Return [X, Y] of the center of cell containing provided text 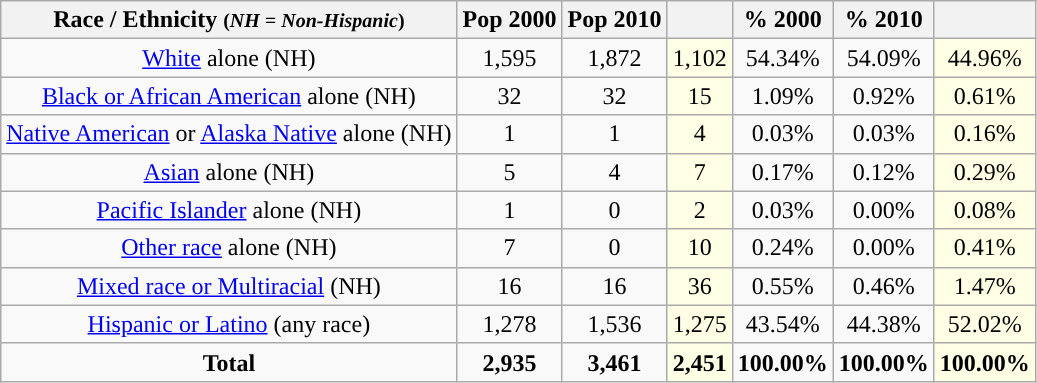
Native American or Alaska Native alone (NH) [229, 134]
10 [700, 248]
0.61% [984, 96]
1.09% [782, 96]
1,102 [700, 58]
3,461 [614, 362]
2,935 [510, 362]
44.96% [984, 58]
Mixed race or Multiracial (NH) [229, 286]
0.55% [782, 286]
54.34% [782, 58]
54.09% [884, 58]
Asian alone (NH) [229, 172]
1,536 [614, 324]
1.47% [984, 286]
52.02% [984, 324]
5 [510, 172]
0.29% [984, 172]
% 2000 [782, 20]
1,872 [614, 58]
0.41% [984, 248]
Pop 2010 [614, 20]
Black or African American alone (NH) [229, 96]
44.38% [884, 324]
1,278 [510, 324]
15 [700, 96]
Total [229, 362]
Hispanic or Latino (any race) [229, 324]
Other race alone (NH) [229, 248]
Pacific Islander alone (NH) [229, 210]
0.08% [984, 210]
36 [700, 286]
Race / Ethnicity (NH = Non-Hispanic) [229, 20]
% 2010 [884, 20]
0.17% [782, 172]
0.12% [884, 172]
Pop 2000 [510, 20]
2,451 [700, 362]
43.54% [782, 324]
1,595 [510, 58]
0.46% [884, 286]
0.92% [884, 96]
2 [700, 210]
White alone (NH) [229, 58]
0.24% [782, 248]
0.16% [984, 134]
1,275 [700, 324]
